From the cell containing the given text, extract its center point as (x, y) coordinate. 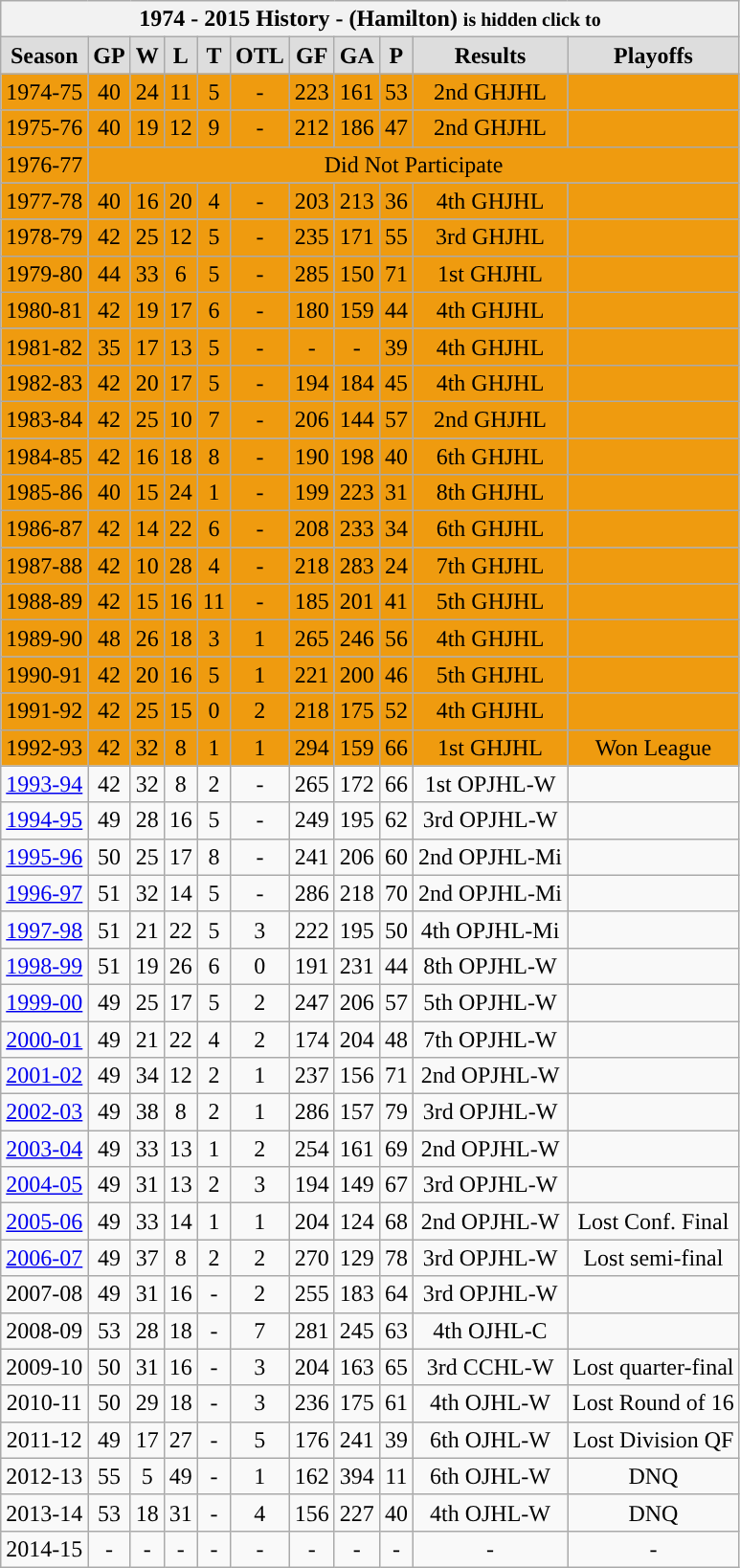
GP (109, 56)
9 (213, 128)
1987-88 (44, 566)
1996-97 (44, 893)
64 (396, 1294)
1980-81 (44, 310)
2010-11 (44, 1403)
60 (396, 857)
254 (312, 1149)
1974-75 (44, 92)
1989-90 (44, 638)
1974 - 2015 History - (Hamilton) is hidden click to (370, 19)
246 (356, 638)
163 (356, 1367)
144 (356, 419)
38 (147, 1112)
4th OJHL-C (490, 1331)
247 (312, 1002)
185 (312, 602)
1997-98 (44, 930)
2012-13 (44, 1476)
2004-05 (44, 1185)
1992-93 (44, 748)
221 (312, 675)
285 (312, 274)
245 (356, 1331)
70 (396, 893)
3rd GHJHL (490, 237)
180 (312, 310)
294 (312, 748)
235 (312, 237)
35 (109, 347)
281 (312, 1331)
69 (396, 1149)
47 (396, 128)
61 (396, 1403)
Playoffs (654, 56)
2009-10 (44, 1367)
4th OPJHL-Mi (490, 930)
3rd CCHL-W (490, 1367)
157 (356, 1112)
2003-04 (44, 1149)
Lost Conf. Final (654, 1221)
78 (396, 1258)
7th GHJHL (490, 566)
Lost quarter-final (654, 1367)
203 (312, 201)
8th OPJHL-W (490, 966)
1998-99 (44, 966)
199 (312, 493)
186 (356, 128)
Results (490, 56)
45 (396, 383)
222 (312, 930)
172 (356, 784)
GF (312, 56)
190 (312, 457)
63 (396, 1331)
1985-86 (44, 493)
1975-76 (44, 128)
1977-78 (44, 201)
2001-02 (44, 1076)
56 (396, 638)
GA (356, 56)
1999-00 (44, 1002)
129 (356, 1258)
231 (356, 966)
Won League (654, 748)
46 (396, 675)
171 (356, 237)
W (147, 56)
1982-83 (44, 383)
2000-01 (44, 1039)
29 (147, 1403)
65 (396, 1367)
1976-77 (44, 165)
Lost Division QF (654, 1440)
237 (312, 1076)
1st OPJHL-W (490, 784)
79 (396, 1112)
2006-07 (44, 1258)
191 (312, 966)
150 (356, 274)
37 (147, 1258)
Lost Round of 16 (654, 1403)
2013-14 (44, 1512)
174 (312, 1039)
67 (396, 1185)
255 (312, 1294)
41 (396, 602)
184 (356, 383)
P (396, 56)
1993-94 (44, 784)
1991-92 (44, 711)
124 (356, 1221)
5th OPJHL-W (490, 1002)
62 (396, 820)
27 (180, 1440)
2008-09 (44, 1331)
2011-12 (44, 1440)
1986-87 (44, 529)
1995-96 (44, 857)
1994-95 (44, 820)
236 (312, 1403)
Did Not Participate (414, 165)
7th OPJHL-W (490, 1039)
233 (356, 529)
201 (356, 602)
1981-82 (44, 347)
198 (356, 457)
52 (396, 711)
2007-08 (44, 1294)
T (213, 56)
36 (396, 201)
183 (356, 1294)
283 (356, 566)
208 (312, 529)
213 (356, 201)
270 (312, 1258)
1990-91 (44, 675)
Lost semi-final (654, 1258)
L (180, 56)
394 (356, 1476)
200 (356, 675)
68 (396, 1221)
2002-03 (44, 1112)
2014-15 (44, 1549)
162 (312, 1476)
2005-06 (44, 1221)
1988-89 (44, 602)
227 (356, 1512)
OTL (259, 56)
1979-80 (44, 274)
149 (356, 1185)
1984-85 (44, 457)
8th GHJHL (490, 493)
1978-79 (44, 237)
Season (44, 56)
1983-84 (44, 419)
249 (312, 820)
212 (312, 128)
176 (312, 1440)
